Extract the [X, Y] coordinate from the center of the cell holding the provided text.  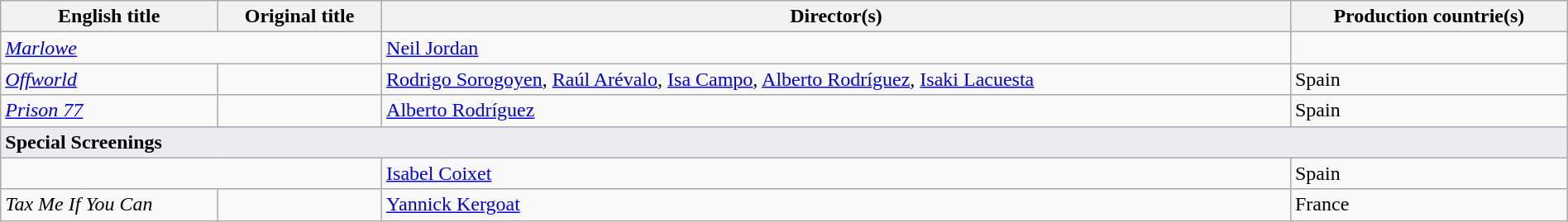
Original title [299, 17]
Marlowe [192, 48]
Isabel Coixet [837, 173]
Tax Me If You Can [109, 205]
Offworld [109, 79]
English title [109, 17]
Rodrigo Sorogoyen, Raúl Arévalo, Isa Campo, Alberto Rodríguez, Isaki Lacuesta [837, 79]
Prison 77 [109, 111]
Yannick Kergoat [837, 205]
Alberto Rodríguez [837, 111]
France [1429, 205]
Special Screenings [784, 142]
Production countrie(s) [1429, 17]
Neil Jordan [837, 48]
Director(s) [837, 17]
